Output the [X, Y] coordinate of the center of the cell containing the given text.  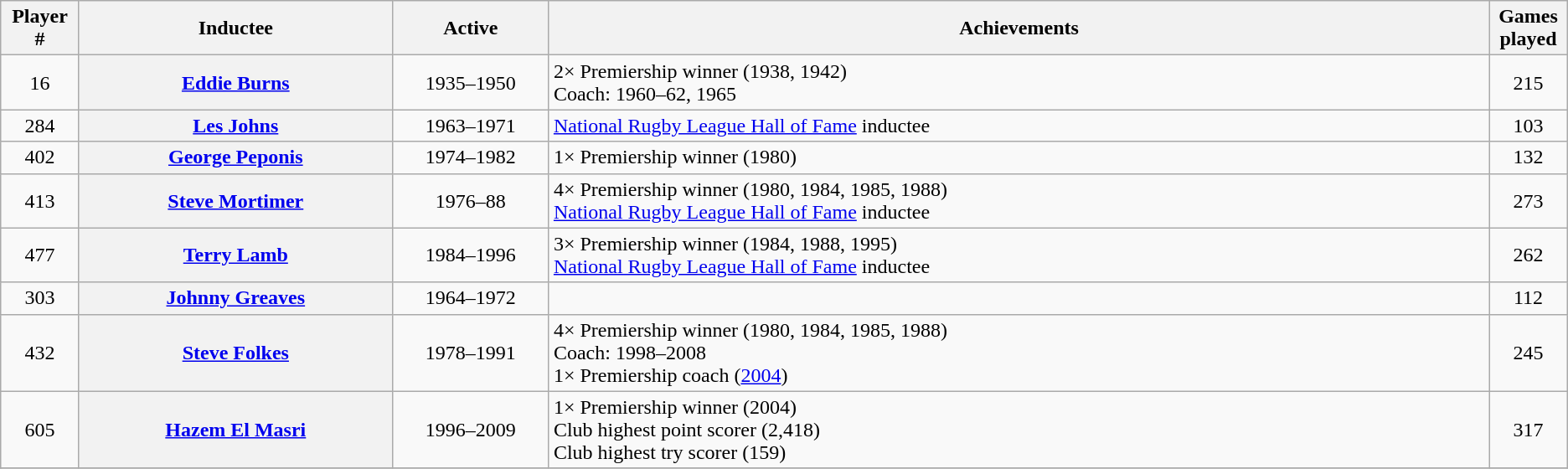
16 [40, 82]
Terry Lamb [235, 255]
National Rugby League Hall of Fame inductee [1019, 126]
245 [1529, 353]
1996–2009 [471, 430]
1984–1996 [471, 255]
477 [40, 255]
273 [1529, 201]
Player # [40, 28]
1978–1991 [471, 353]
Johnny Greaves [235, 298]
1963–1971 [471, 126]
Steve Folkes [235, 353]
Les Johns [235, 126]
Hazem El Masri [235, 430]
605 [40, 430]
432 [40, 353]
262 [1529, 255]
402 [40, 157]
4× Premiership winner (1980, 1984, 1985, 1988)National Rugby League Hall of Fame inductee [1019, 201]
Eddie Burns [235, 82]
3× Premiership winner (1984, 1988, 1995)National Rugby League Hall of Fame inductee [1019, 255]
215 [1529, 82]
317 [1529, 430]
1964–1972 [471, 298]
Active [471, 28]
Steve Mortimer [235, 201]
1× Premiership winner (2004)Club highest point scorer (2,418)Club highest try scorer (159) [1019, 430]
1976–88 [471, 201]
1× Premiership winner (1980) [1019, 157]
Achievements [1019, 28]
303 [40, 298]
George Peponis [235, 157]
1935–1950 [471, 82]
132 [1529, 157]
103 [1529, 126]
1974–1982 [471, 157]
4× Premiership winner (1980, 1984, 1985, 1988)Coach: 1998–20081× Premiership coach (2004) [1019, 353]
284 [40, 126]
Games played [1529, 28]
Inductee [235, 28]
413 [40, 201]
112 [1529, 298]
2× Premiership winner (1938, 1942)Coach: 1960–62, 1965 [1019, 82]
